Return (x, y) of the center of cell containing provided text 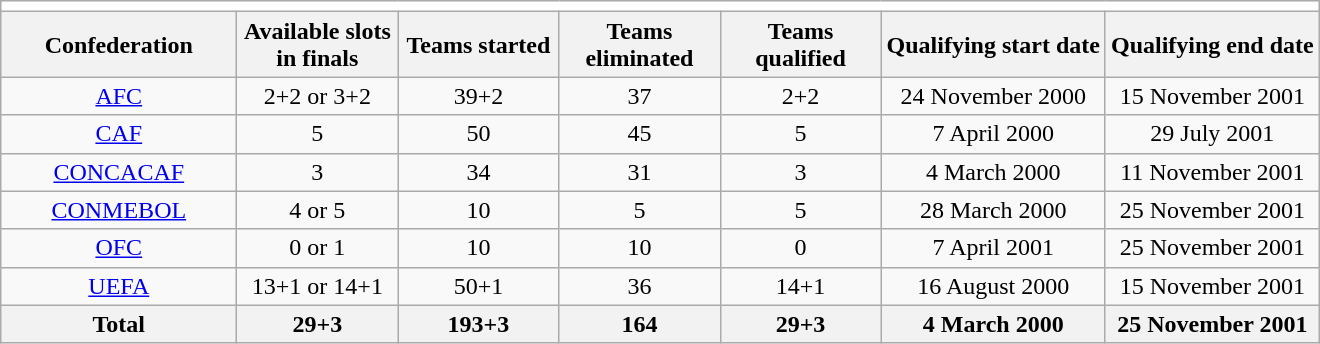
CONCACAF (119, 172)
Teams started (478, 44)
34 (478, 172)
CONMEBOL (119, 210)
50+1 (478, 286)
UEFA (119, 286)
164 (640, 324)
Teams eliminated (640, 44)
Qualifying start date (993, 44)
37 (640, 96)
31 (640, 172)
24 November 2000 (993, 96)
Qualifying end date (1212, 44)
29 July 2001 (1212, 134)
OFC (119, 248)
0 or 1 (318, 248)
Confederation (119, 44)
28 March 2000 (993, 210)
50 (478, 134)
7 April 2000 (993, 134)
Total (119, 324)
13+1 or 14+1 (318, 286)
AFC (119, 96)
45 (640, 134)
7 April 2001 (993, 248)
2+2 (800, 96)
4 or 5 (318, 210)
Available slots in finals (318, 44)
16 August 2000 (993, 286)
36 (640, 286)
11 November 2001 (1212, 172)
0 (800, 248)
CAF (119, 134)
193+3 (478, 324)
14+1 (800, 286)
2+2 or 3+2 (318, 96)
39+2 (478, 96)
Teams qualified (800, 44)
